For the text-containing cell, return its midpoint in [x, y] coordinate format. 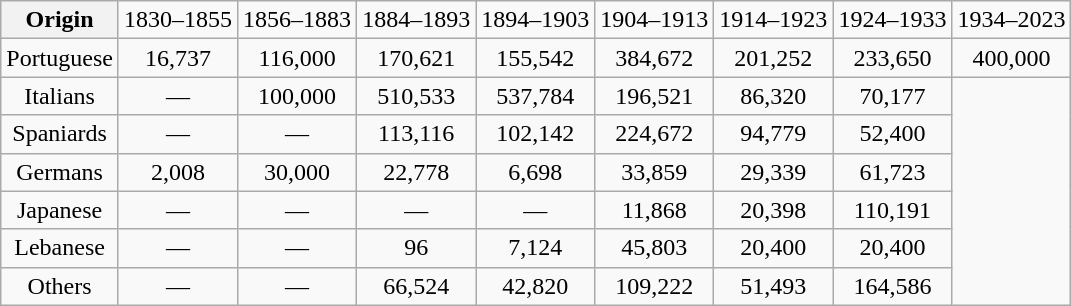
116,000 [298, 58]
94,779 [774, 134]
110,191 [892, 210]
1904–1913 [654, 20]
537,784 [536, 96]
22,778 [416, 172]
Italians [60, 96]
42,820 [536, 286]
196,521 [654, 96]
400,000 [1012, 58]
2,008 [178, 172]
45,803 [654, 248]
Germans [60, 172]
52,400 [892, 134]
6,698 [536, 172]
170,621 [416, 58]
30,000 [298, 172]
1914–1923 [774, 20]
7,124 [536, 248]
16,737 [178, 58]
20,398 [774, 210]
1884–1893 [416, 20]
66,524 [416, 286]
233,650 [892, 58]
102,142 [536, 134]
Spaniards [60, 134]
1856–1883 [298, 20]
51,493 [774, 286]
Japanese [60, 210]
1894–1903 [536, 20]
1924–1933 [892, 20]
224,672 [654, 134]
201,252 [774, 58]
11,868 [654, 210]
29,339 [774, 172]
113,116 [416, 134]
Others [60, 286]
Origin [60, 20]
Portuguese [60, 58]
1830–1855 [178, 20]
510,533 [416, 96]
61,723 [892, 172]
384,672 [654, 58]
1934–2023 [1012, 20]
109,222 [654, 286]
96 [416, 248]
164,586 [892, 286]
155,542 [536, 58]
Lebanese [60, 248]
33,859 [654, 172]
100,000 [298, 96]
70,177 [892, 96]
86,320 [774, 96]
